For the text-containing cell, return its midpoint in [x, y] coordinate format. 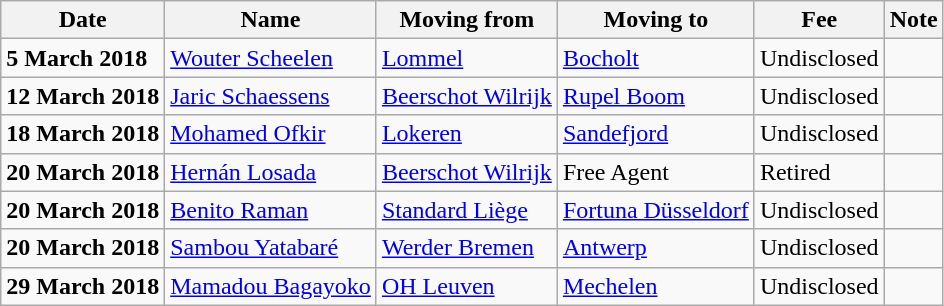
Date [83, 20]
Lokeren [466, 134]
Retired [819, 172]
Antwerp [656, 248]
Sandefjord [656, 134]
Sambou Yatabaré [271, 248]
Mohamed Ofkir [271, 134]
Mamadou Bagayoko [271, 286]
Rupel Boom [656, 96]
Fee [819, 20]
Moving from [466, 20]
Name [271, 20]
5 March 2018 [83, 58]
Werder Bremen [466, 248]
Note [914, 20]
Wouter Scheelen [271, 58]
Mechelen [656, 286]
Bocholt [656, 58]
Jaric Schaessens [271, 96]
OH Leuven [466, 286]
Hernán Losada [271, 172]
18 March 2018 [83, 134]
Standard Liège [466, 210]
12 March 2018 [83, 96]
29 March 2018 [83, 286]
Moving to [656, 20]
Free Agent [656, 172]
Lommel [466, 58]
Benito Raman [271, 210]
Fortuna Düsseldorf [656, 210]
